From the cell containing the given text, extract its center point as [X, Y] coordinate. 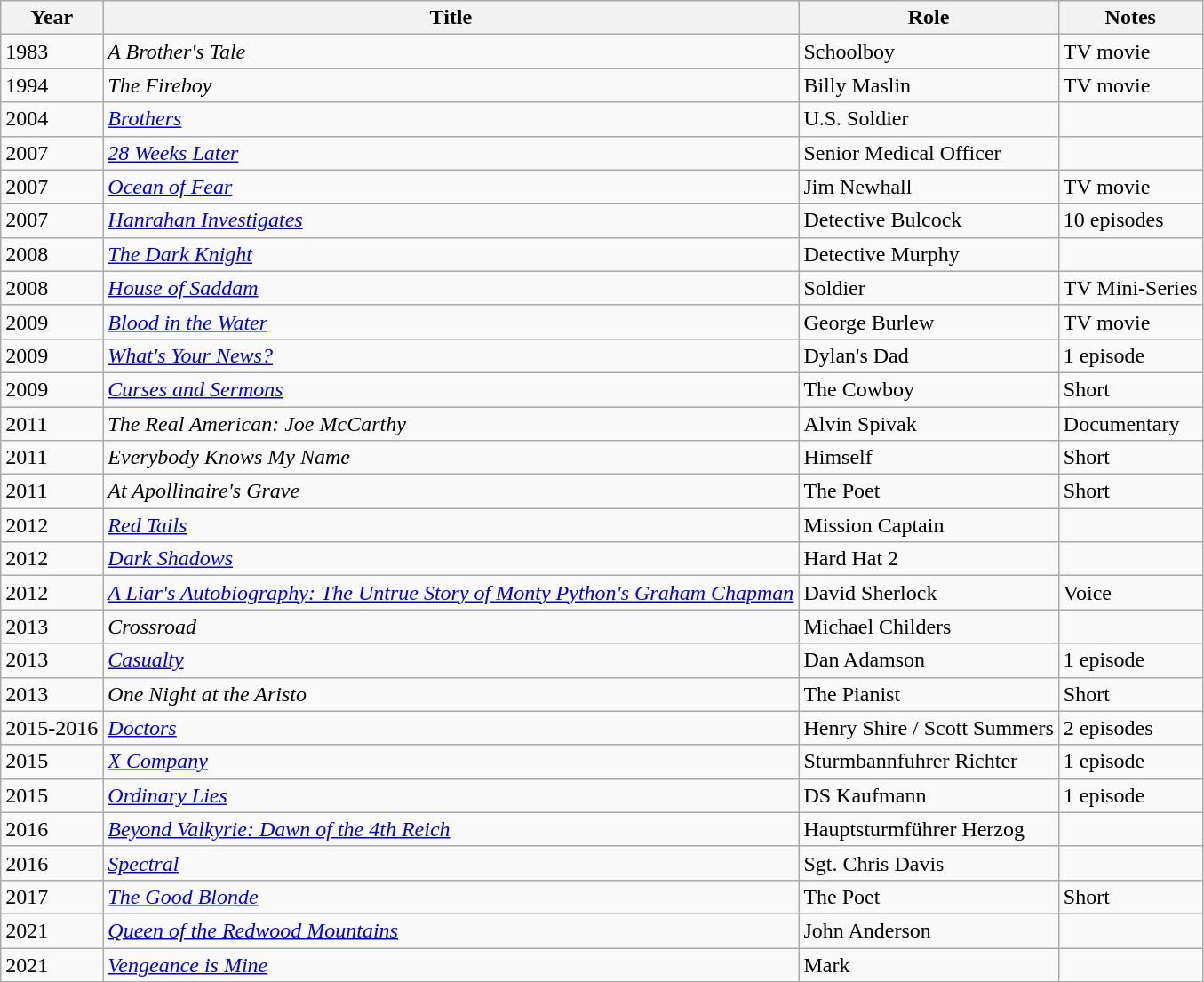
10 episodes [1130, 220]
Title [451, 18]
Hard Hat 2 [929, 559]
Sgt. Chris Davis [929, 863]
Voice [1130, 593]
Brothers [451, 119]
Hanrahan Investigates [451, 220]
Ordinary Lies [451, 795]
The Cowboy [929, 389]
Mark [929, 964]
Blood in the Water [451, 322]
Queen of the Redwood Mountains [451, 930]
2004 [52, 119]
Hauptsturmführer Herzog [929, 829]
Senior Medical Officer [929, 153]
Beyond Valkyrie: Dawn of the 4th Reich [451, 829]
Mission Captain [929, 525]
The Dark Knight [451, 254]
Billy Maslin [929, 85]
DS Kaufmann [929, 795]
Year [52, 18]
TV Mini-Series [1130, 288]
Role [929, 18]
The Real American: Joe McCarthy [451, 424]
Schoolboy [929, 52]
The Pianist [929, 694]
Michael Childers [929, 627]
George Burlew [929, 322]
U.S. Soldier [929, 119]
Henry Shire / Scott Summers [929, 728]
Soldier [929, 288]
What's Your News? [451, 355]
X Company [451, 762]
Detective Bulcock [929, 220]
Dan Adamson [929, 660]
Documentary [1130, 424]
28 Weeks Later [451, 153]
1994 [52, 85]
One Night at the Aristo [451, 694]
The Good Blonde [451, 897]
Curses and Sermons [451, 389]
Himself [929, 458]
Sturmbannfuhrer Richter [929, 762]
David Sherlock [929, 593]
At Apollinaire's Grave [451, 491]
A Brother's Tale [451, 52]
Red Tails [451, 525]
1983 [52, 52]
Crossroad [451, 627]
Everybody Knows My Name [451, 458]
Casualty [451, 660]
Alvin Spivak [929, 424]
2017 [52, 897]
House of Saddam [451, 288]
2015-2016 [52, 728]
Doctors [451, 728]
Detective Murphy [929, 254]
Dylan's Dad [929, 355]
Jim Newhall [929, 187]
2 episodes [1130, 728]
John Anderson [929, 930]
Notes [1130, 18]
Spectral [451, 863]
The Fireboy [451, 85]
A Liar's Autobiography: The Untrue Story of Monty Python's Graham Chapman [451, 593]
Ocean of Fear [451, 187]
Vengeance is Mine [451, 964]
Dark Shadows [451, 559]
